Capture the cell that displays the provided text and extract its [x, y] central coordinate. 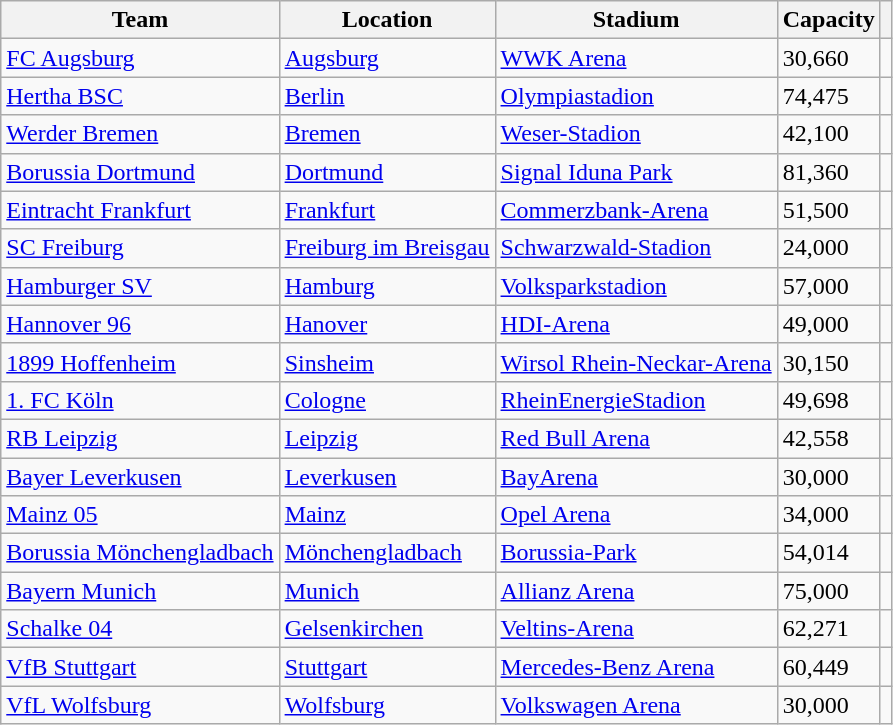
Capacity [828, 20]
Hannover 96 [140, 324]
42,558 [828, 438]
34,000 [828, 515]
Red Bull Arena [636, 438]
Augsburg [387, 58]
Mercedes-Benz Arena [636, 667]
Hamburg [387, 286]
Allianz Arena [636, 591]
1. FC Köln [140, 400]
Mönchengladbach [387, 553]
81,360 [828, 172]
Wirsol Rhein-Neckar-Arena [636, 362]
Borussia Mönchengladbach [140, 553]
Frankfurt [387, 210]
Leipzig [387, 438]
Bayern Munich [140, 591]
Hertha BSC [140, 96]
62,271 [828, 629]
Hamburger SV [140, 286]
Hanover [387, 324]
Gelsenkirchen [387, 629]
BayArena [636, 477]
30,150 [828, 362]
Location [387, 20]
49,000 [828, 324]
Volkswagen Arena [636, 705]
WWK Arena [636, 58]
VfB Stuttgart [140, 667]
74,475 [828, 96]
Borussia-Park [636, 553]
RB Leipzig [140, 438]
42,100 [828, 134]
54,014 [828, 553]
Dortmund [387, 172]
Bremen [387, 134]
Schwarzwald-Stadion [636, 248]
24,000 [828, 248]
60,449 [828, 667]
1899 Hoffenheim [140, 362]
Team [140, 20]
FC Augsburg [140, 58]
Freiburg im Breisgau [387, 248]
Stadium [636, 20]
Opel Arena [636, 515]
Signal Iduna Park [636, 172]
Stuttgart [387, 667]
RheinEnergieStadion [636, 400]
Weser-Stadion [636, 134]
VfL Wolfsburg [140, 705]
Eintracht Frankfurt [140, 210]
49,698 [828, 400]
Cologne [387, 400]
Volksparkstadion [636, 286]
Commerzbank-Arena [636, 210]
Sinsheim [387, 362]
Borussia Dortmund [140, 172]
Mainz 05 [140, 515]
Veltins-Arena [636, 629]
Berlin [387, 96]
Munich [387, 591]
75,000 [828, 591]
Bayer Leverkusen [140, 477]
HDI-Arena [636, 324]
SC Freiburg [140, 248]
57,000 [828, 286]
30,660 [828, 58]
51,500 [828, 210]
Werder Bremen [140, 134]
Schalke 04 [140, 629]
Olympiastadion [636, 96]
Mainz [387, 515]
Leverkusen [387, 477]
Wolfsburg [387, 705]
